Return the (X, Y) coordinate for the center point of the cell that contains the specified text.  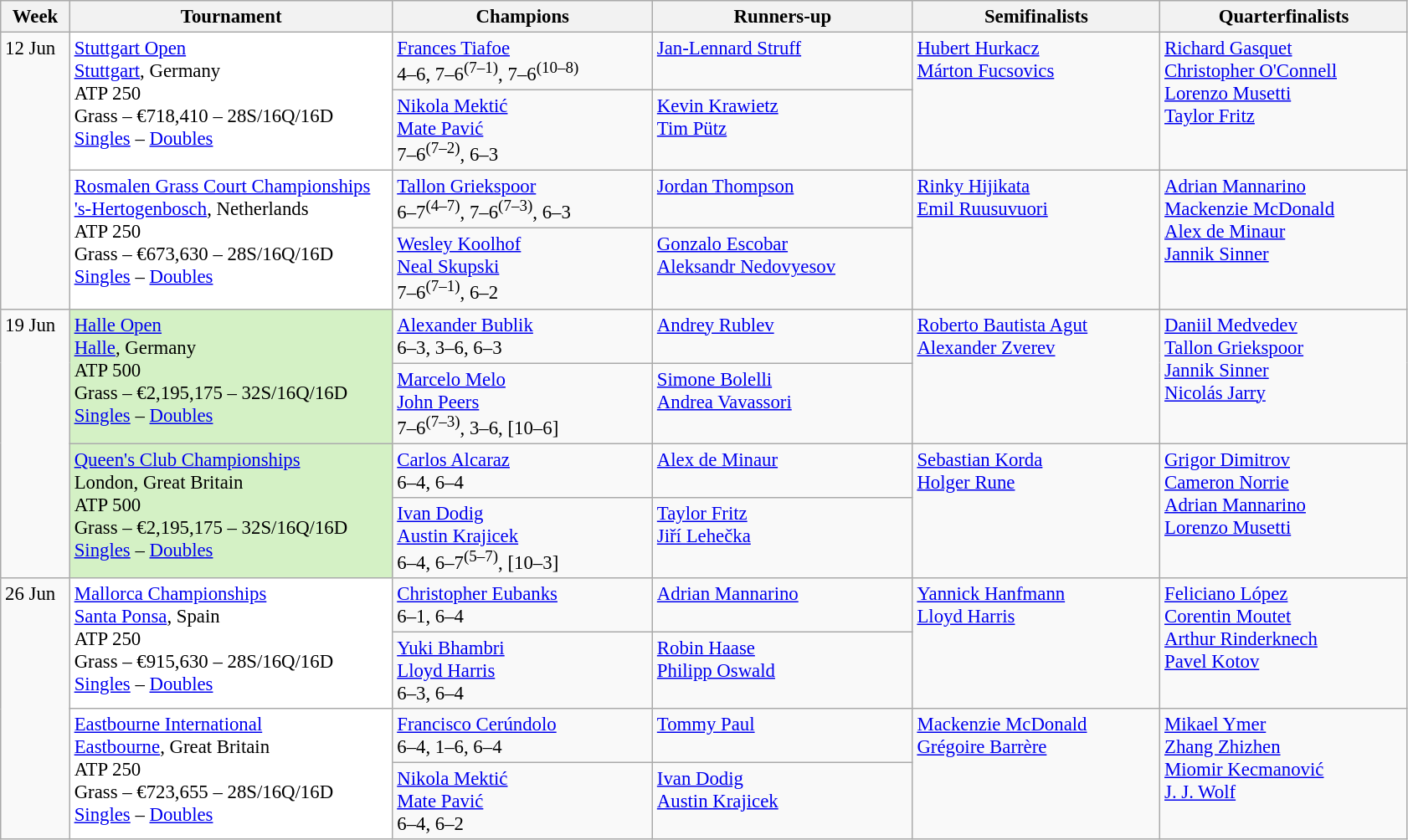
Week (35, 17)
Stuttgart OpenStuttgart, GermanyATP 250 Grass – €718,410 – 28S/16Q/16D Singles – Doubles (231, 102)
Adrian Mannarino (784, 606)
Eastbourne InternationalEastbourne, Great BritainATP 250 Grass – €723,655 – 28S/16Q/16D Singles – Doubles (231, 774)
Frances Tiafoe 4–6, 7–6(7–1), 7–6(10–8) (522, 62)
Daniil Medvedev Tallon Griekspoor Jannik Sinner Nicolás Jarry (1284, 376)
Mikael Ymer Zhang Zhizhen Miomir Kecmanović J. J. Wolf (1284, 774)
Nikola Mektić Mate Pavić 7–6(7–2), 6–3 (522, 131)
Rosmalen Grass Court Championships's-Hertogenbosch, NetherlandsATP 250 Grass – €673,630 – 28S/16Q/16D Singles – Doubles (231, 239)
Alex de Minaur (784, 470)
Christopher Eubanks 6–1, 6–4 (522, 606)
Jan-Lennard Struff (784, 62)
Adrian Mannarino Mackenzie McDonald Alex de Minaur Jannik Sinner (1284, 239)
Tournament (231, 17)
Tommy Paul (784, 736)
Queen's Club ChampionshipsLondon, Great BritainATP 500 Grass – €2,195,175 – 32S/16Q/16D Singles – Doubles (231, 510)
Feliciano López Corentin Moutet Arthur Rinderknech Pavel Kotov (1284, 643)
Tallon Griekspoor6–7(4–7), 7–6(7–3), 6–3 (522, 199)
Simone Bolelli Andrea Vavassori (784, 403)
Jordan Thompson (784, 199)
Kevin Krawietz Tim Pütz (784, 131)
Taylor Fritz Jiří Lehečka (784, 538)
Wesley Koolhof Neal Skupski 7–6(7–1), 6–2 (522, 269)
Robin Haase Philipp Oswald (784, 670)
Quarterfinalists (1284, 17)
Mackenzie McDonald Grégoire Barrère (1036, 774)
Gonzalo Escobar Aleksandr Nedovyesov (784, 269)
Champions (522, 17)
Yuki Bhambri Lloyd Harris 6–3, 6–4 (522, 670)
Runners-up (784, 17)
Hubert Hurkacz Márton Fucsovics (1036, 102)
Carlos Alcaraz 6–4, 6–4 (522, 470)
Grigor Dimitrov Cameron Norrie Adrian Mannarino Lorenzo Musetti (1284, 510)
Roberto Bautista Agut Alexander Zverev (1036, 376)
Ivan Dodig Austin Krajicek 6–4, 6–7(5–7), [10–3] (522, 538)
Nikola Mektić Mate Pavić6–4, 6–2 (522, 802)
12 Jun (35, 171)
26 Jun (35, 709)
Yannick Hanfmann Lloyd Harris (1036, 643)
Semifinalists (1036, 17)
Mallorca ChampionshipsSanta Ponsa, SpainATP 250 Grass – €915,630 – 28S/16Q/16D Singles – Doubles (231, 643)
Sebastian Korda Holger Rune (1036, 510)
Ivan Dodig Austin Krajicek (784, 802)
Alexander Bublik6–3, 3–6, 6–3 (522, 336)
Richard Gasquet Christopher O'Connell Lorenzo Musetti Taylor Fritz (1284, 102)
Francisco Cerúndolo 6–4, 1–6, 6–4 (522, 736)
Rinky Hijikata Emil Ruusuvuori (1036, 239)
Halle OpenHalle, GermanyATP 500 Grass – €2,195,175 – 32S/16Q/16D Singles – Doubles (231, 376)
Marcelo Melo John Peers 7–6(7–3), 3–6, [10–6] (522, 403)
19 Jun (35, 443)
Andrey Rublev (784, 336)
